Pinpoint the cell where the given text exists, returning its (x, y) midpoint coordinate. 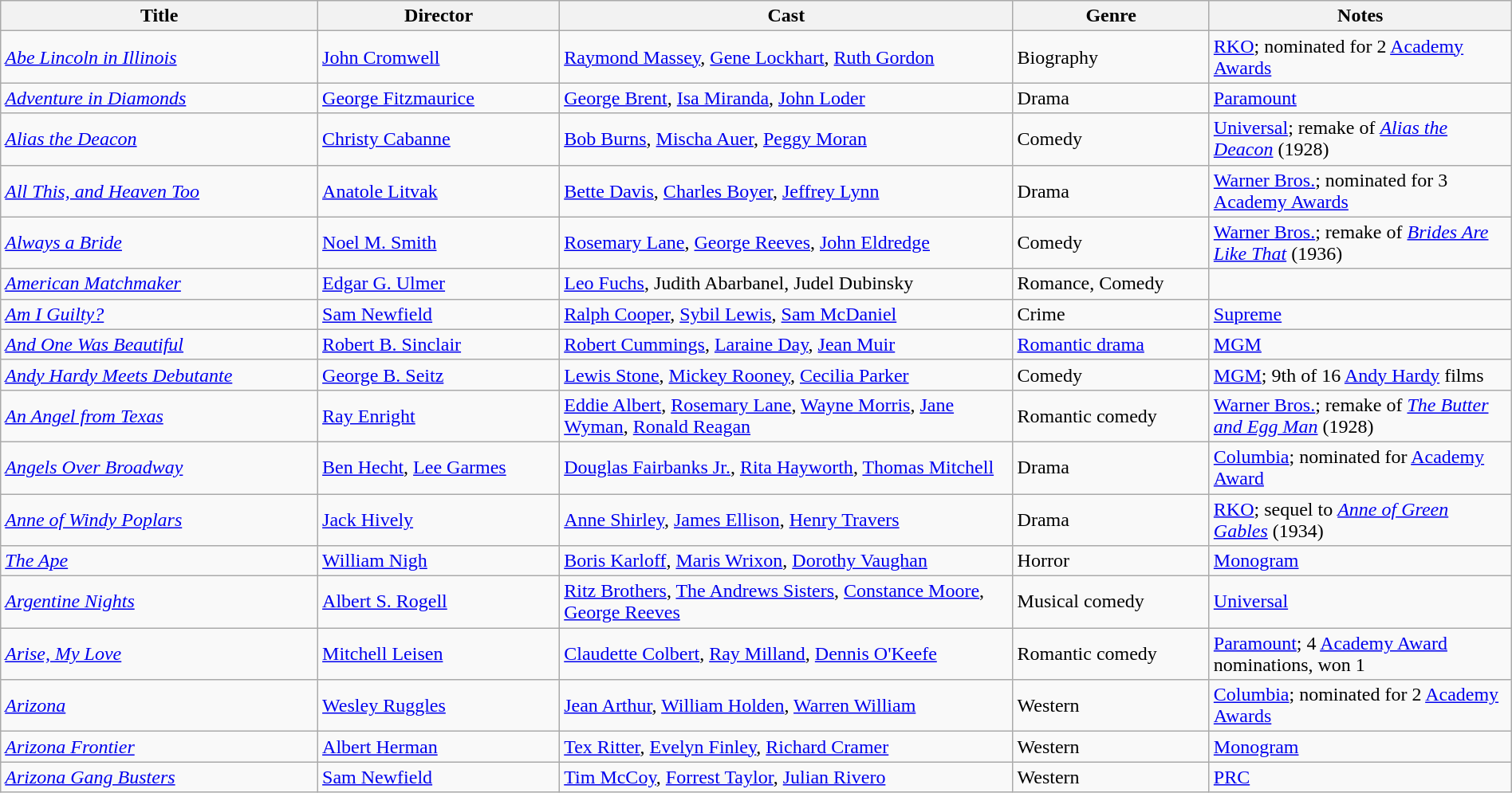
RKO; nominated for 2 Academy Awards (1360, 57)
Cast (786, 16)
Jack Hively (439, 520)
George Fitzmaurice (439, 98)
Argentine Nights (159, 603)
American Matchmaker (159, 284)
Columbia; nominated for 2 Academy Awards (1360, 706)
Douglas Fairbanks Jr., Rita Hayworth, Thomas Mitchell (786, 467)
Crime (1111, 314)
PRC (1360, 777)
Bette Davis, Charles Boyer, Jeffrey Lynn (786, 191)
An Angel from Texas (159, 416)
The Ape (159, 561)
Lewis Stone, Mickey Rooney, Cecilia Parker (786, 375)
Adventure in Diamonds (159, 98)
Albert S. Rogell (439, 603)
Arise, My Love (159, 654)
Warner Bros.; remake of The Butter and Egg Man (1928) (1360, 416)
George Brent, Isa Miranda, John Loder (786, 98)
Musical comedy (1111, 603)
Ritz Brothers, The Andrews Sisters, Constance Moore, George Reeves (786, 603)
John Cromwell (439, 57)
William Nigh (439, 561)
Angels Over Broadway (159, 467)
Robert Cummings, Laraine Day, Jean Muir (786, 344)
MGM (1360, 344)
Boris Karloff, Maris Wrixon, Dorothy Vaughan (786, 561)
Columbia; nominated for Academy Award (1360, 467)
Ralph Cooper, Sybil Lewis, Sam McDaniel (786, 314)
RKO; sequel to Anne of Green Gables (1934) (1360, 520)
Abe Lincoln in Illinois (159, 57)
Claudette Colbert, Ray Milland, Dennis O'Keefe (786, 654)
Wesley Ruggles (439, 706)
Mitchell Leisen (439, 654)
Universal; remake of Alias the Deacon (1928) (1360, 139)
Robert B. Sinclair (439, 344)
Rosemary Lane, George Reeves, John Eldredge (786, 242)
Paramount (1360, 98)
Edgar G. Ulmer (439, 284)
Horror (1111, 561)
Universal (1360, 603)
Noel M. Smith (439, 242)
Tim McCoy, Forrest Taylor, Julian Rivero (786, 777)
MGM; 9th of 16 Andy Hardy films (1360, 375)
Tex Ritter, Evelyn Finley, Richard Cramer (786, 747)
Always a Bride (159, 242)
Raymond Massey, Gene Lockhart, Ruth Gordon (786, 57)
Notes (1360, 16)
Arizona Gang Busters (159, 777)
Anatole Litvak (439, 191)
Am I Guilty? (159, 314)
Anne Shirley, James Ellison, Henry Travers (786, 520)
And One Was Beautiful (159, 344)
Alias the Deacon (159, 139)
Genre (1111, 16)
Romantic drama (1111, 344)
Supreme (1360, 314)
Eddie Albert, Rosemary Lane, Wayne Morris, Jane Wyman, Ronald Reagan (786, 416)
Arizona (159, 706)
Albert Herman (439, 747)
Director (439, 16)
George B. Seitz (439, 375)
Paramount; 4 Academy Award nominations, won 1 (1360, 654)
Leo Fuchs, Judith Abarbanel, Judel Dubinsky (786, 284)
All This, and Heaven Too (159, 191)
Title (159, 16)
Ben Hecht, Lee Garmes (439, 467)
Anne of Windy Poplars (159, 520)
Warner Bros.; nominated for 3 Academy Awards (1360, 191)
Bob Burns, Mischa Auer, Peggy Moran (786, 139)
Ray Enright (439, 416)
Jean Arthur, William Holden, Warren William (786, 706)
Romance, Comedy (1111, 284)
Arizona Frontier (159, 747)
Biography (1111, 57)
Warner Bros.; remake of Brides Are Like That (1936) (1360, 242)
Christy Cabanne (439, 139)
Andy Hardy Meets Debutante (159, 375)
